Output the [x, y] coordinate of the center of the cell containing the given text.  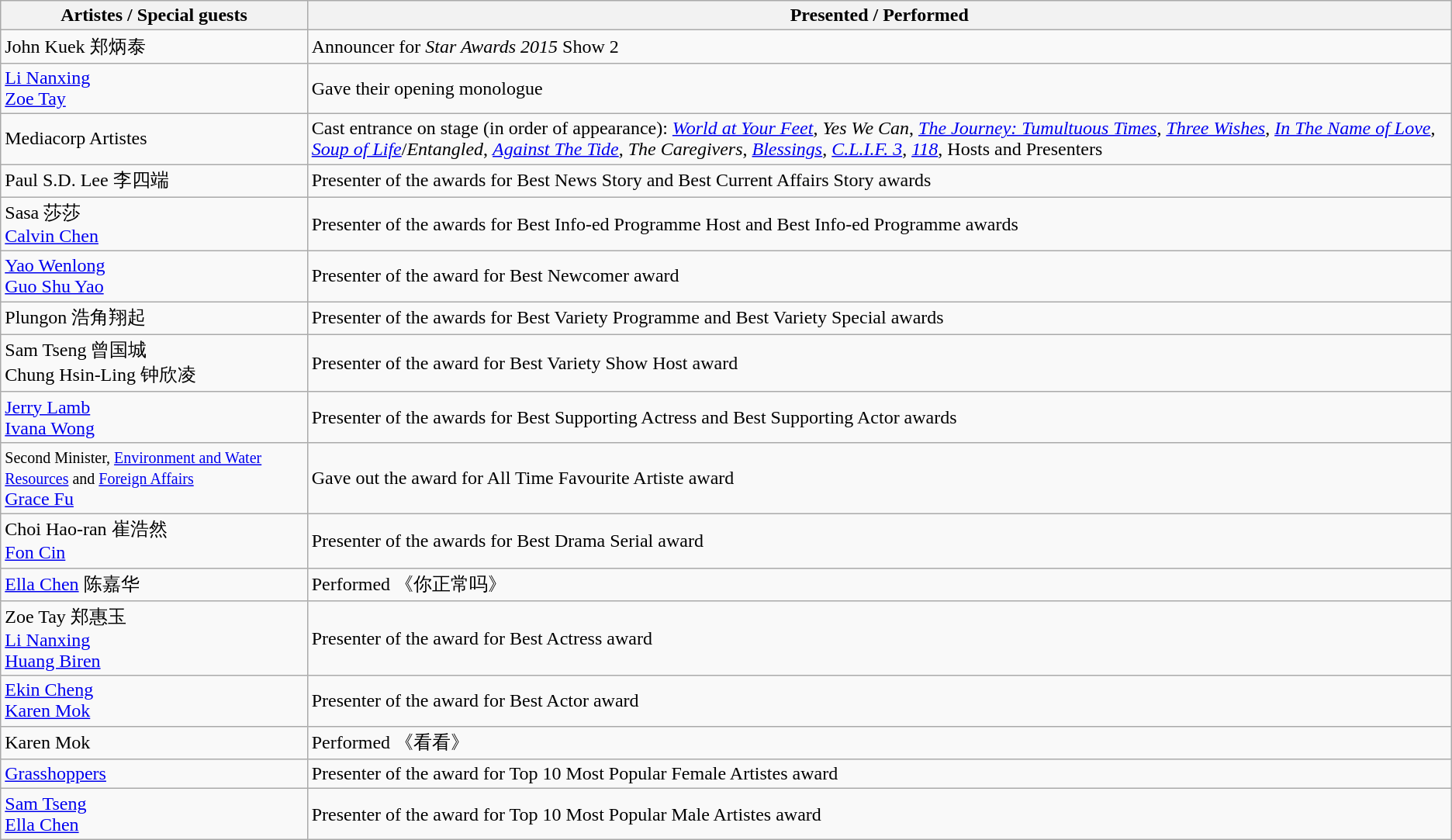
Presenter of the award for Top 10 Most Popular Male Artistes award [880, 814]
Sam Tseng 曾国城 Chung Hsin-Ling 钟欣凌 [154, 363]
Presenter of the award for Best Actor award [880, 701]
Presenter of the awards for Best News Story and Best Current Affairs Story awards [880, 181]
Second Minister, Environment and Water Resources and Foreign Affairs Grace Fu [154, 478]
Mediacorp Artistes [154, 138]
Artistes / Special guests [154, 16]
Grasshoppers [154, 774]
Choi Hao-ran 崔浩然Fon Cin [154, 541]
Presenter of the award for Best Actress award [880, 639]
Sam Tseng Ella Chen [154, 814]
Presenter of the awards for Best Variety Programme and Best Variety Special awards [880, 318]
Presenter of the award for Best Newcomer award [880, 276]
Presenter of the award for Best Variety Show Host award [880, 363]
Gave out the award for All Time Favourite Artiste award [880, 478]
Plungon 浩角翔起 [154, 318]
Jerry LambIvana Wong [154, 417]
Presented / Performed [880, 16]
Sasa 莎莎Calvin Chen [154, 224]
Yao WenlongGuo Shu Yao [154, 276]
Performed 《你正常吗》 [880, 585]
Gave their opening monologue [880, 88]
John Kuek 郑炳泰 [154, 47]
Presenter of the awards for Best Supporting Actress and Best Supporting Actor awards [880, 417]
Li NanxingZoe Tay [154, 88]
Ekin ChengKaren Mok [154, 701]
Ella Chen 陈嘉华 [154, 585]
Announcer for Star Awards 2015 Show 2 [880, 47]
Paul S.D. Lee 李四端 [154, 181]
Karen Mok [154, 743]
Performed 《看看》 [880, 743]
Presenter of the awards for Best Info-ed Programme Host and Best Info-ed Programme awards [880, 224]
Presenter of the awards for Best Drama Serial award [880, 541]
Zoe Tay 郑惠玉 Li NanxingHuang Biren [154, 639]
Presenter of the award for Top 10 Most Popular Female Artistes award [880, 774]
